Capture the cell that displays the provided text and extract its (X, Y) central coordinate. 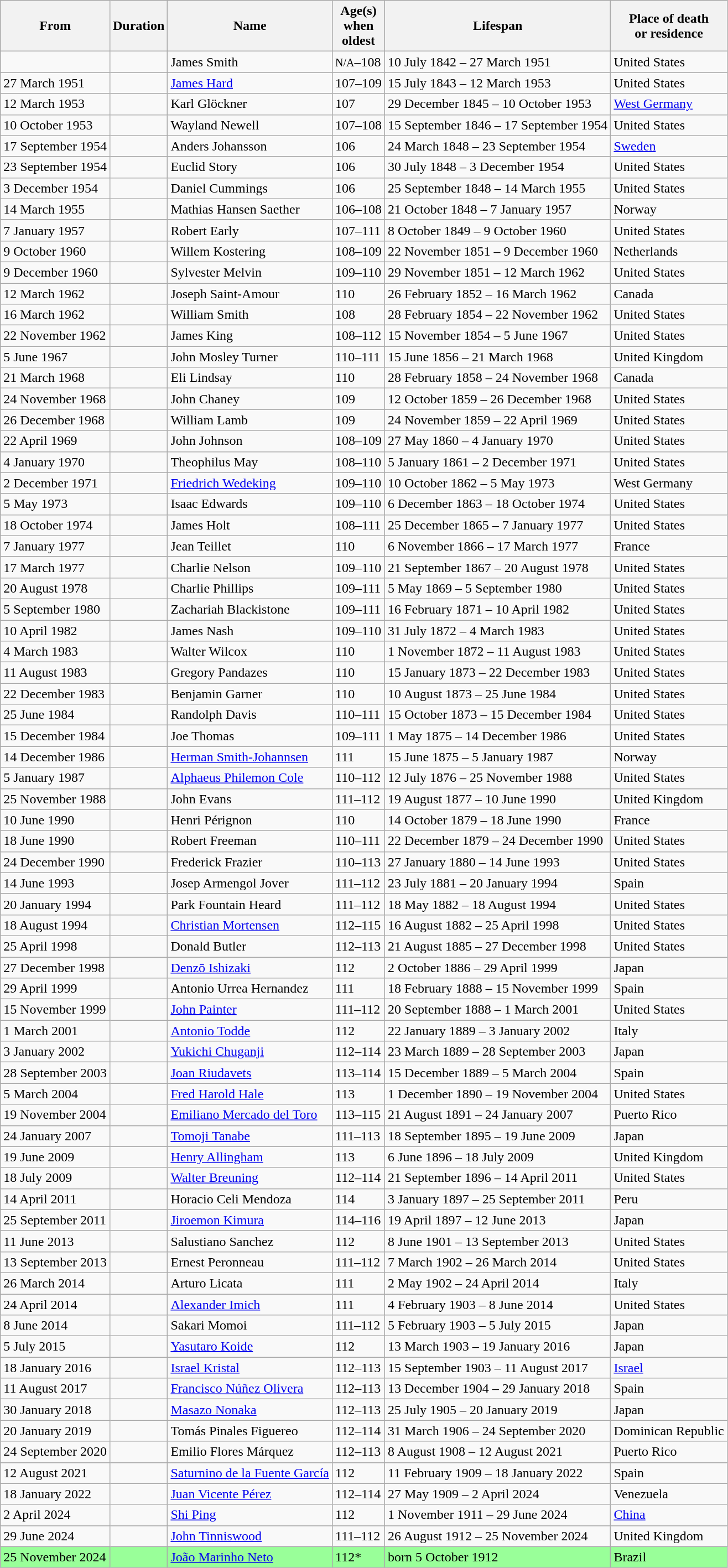
2 October 1886 – 29 April 1999 (498, 968)
2 April 2024 (55, 1515)
Sweden (669, 146)
30 January 2018 (55, 1410)
12 August 2021 (55, 1473)
19 April 1897 – 12 June 2013 (498, 1220)
2 December 1971 (55, 483)
25 November 2024 (55, 1557)
27 May 1909 – 2 April 2024 (498, 1494)
29 June 2024 (55, 1536)
19 June 2009 (55, 1157)
Lifespan (498, 26)
108–112 (358, 336)
James King (250, 336)
24 December 1990 (55, 862)
24 September 2020 (55, 1452)
Age(s) when oldest (358, 26)
3 January 2002 (55, 1052)
Antonio Todde (250, 1031)
8 June 1901 – 13 September 2013 (498, 1241)
10 June 1990 (55, 820)
12 July 1876 – 25 November 1988 (498, 778)
4 January 1970 (55, 462)
21 August 1885 – 27 December 1998 (498, 946)
15 December 1889 – 5 March 2004 (498, 1073)
Place of death or residence (669, 26)
Masazo Nonaka (250, 1410)
William Lamb (250, 420)
21 August 1891 – 24 January 2007 (498, 1115)
24 November 1859 – 22 April 1969 (498, 420)
15 October 1873 – 15 December 1984 (498, 715)
16 March 1962 (55, 315)
110–112 (358, 778)
111–113 (358, 1136)
5 May 1869 – 5 September 1980 (498, 588)
24 March 1848 – 23 September 1954 (498, 146)
18 January 2016 (55, 1368)
Salustiano Sanchez (250, 1241)
15 June 1856 – 21 March 1968 (498, 357)
12 October 1859 – 26 December 1968 (498, 399)
26 August 1912 – 25 November 2024 (498, 1536)
107–109 (358, 83)
7 March 1902 – 26 March 2014 (498, 1262)
17 September 1954 (55, 146)
6 December 1863 – 18 October 1974 (498, 504)
Donald Butler (250, 946)
31 March 1906 – 24 September 2020 (498, 1431)
18 May 1882 – 18 August 1994 (498, 904)
22 December 1879 – 24 December 1990 (498, 841)
1 May 1875 – 14 December 1986 (498, 736)
106–108 (358, 209)
Isaac Edwards (250, 504)
China (669, 1515)
18 February 1888 – 15 November 1999 (498, 989)
Joseph Saint-Amour (250, 294)
1 November 1872 – 11 August 1983 (498, 652)
14 December 1986 (55, 757)
10 July 1842 – 27 March 1951 (498, 62)
25 September 1848 – 14 March 1955 (498, 188)
Theophilus May (250, 462)
Peru (669, 1199)
John Chaney (250, 399)
22 November 1851 – 9 December 1960 (498, 251)
24 January 2007 (55, 1136)
18 August 1994 (55, 925)
14 March 1955 (55, 209)
9 October 1960 (55, 251)
Walter Breuning (250, 1178)
15 January 1873 – 22 December 1983 (498, 673)
9 December 1960 (55, 272)
Israel (669, 1368)
Juan Vicente Pérez (250, 1494)
25 April 1998 (55, 946)
14 June 1993 (55, 883)
Francisco Núñez Olivera (250, 1389)
7 January 1957 (55, 230)
Anders Johansson (250, 146)
107–111 (358, 230)
8 August 1908 – 12 August 2021 (498, 1452)
João Marinho Neto (250, 1557)
Dominican Republic (669, 1431)
112* (358, 1557)
112–115 (358, 925)
18 January 2022 (55, 1494)
23 March 1889 – 28 September 2003 (498, 1052)
Henri Pérignon (250, 820)
16 February 1871 – 10 April 1982 (498, 609)
17 March 1977 (55, 567)
Yukichi Chuganji (250, 1052)
Robert Early (250, 230)
Denzō Ishizaki (250, 968)
23 July 1881 – 20 January 1994 (498, 883)
22 November 1962 (55, 336)
5 January 1987 (55, 778)
Park Fountain Heard (250, 904)
Wayland Newell (250, 125)
12 March 1962 (55, 294)
16 August 1882 – 25 April 1998 (498, 925)
20 January 1994 (55, 904)
John Johnson (250, 441)
27 January 1880 – 14 June 1993 (498, 862)
18 June 1990 (55, 841)
Charlie Nelson (250, 567)
Jean Teillet (250, 546)
Tomoji Tanabe (250, 1136)
5 March 2004 (55, 1094)
20 January 2019 (55, 1431)
10 October 1953 (55, 125)
Brazil (669, 1557)
Benjamin Garner (250, 694)
21 October 1848 – 7 January 1957 (498, 209)
114 (358, 1199)
Horacio Celi Mendoza (250, 1199)
Zachariah Blackistone (250, 609)
1 December 1890 – 19 November 2004 (498, 1094)
15 November 1854 – 5 June 1967 (498, 336)
Shi Ping (250, 1515)
21 March 1968 (55, 378)
29 November 1851 – 12 March 1962 (498, 272)
James Holt (250, 525)
Josep Armengol Jover (250, 883)
113–114 (358, 1073)
6 November 1866 – 17 March 1977 (498, 546)
11 August 2017 (55, 1389)
21 September 1896 – 14 April 2011 (498, 1178)
Gregory Pandazes (250, 673)
Jiroemon Kimura (250, 1220)
Friedrich Wedeking (250, 483)
Alphaeus Philemon Cole (250, 778)
21 September 1867 – 20 August 1978 (498, 567)
22 January 1889 – 3 January 2002 (498, 1031)
Karl Glöckner (250, 104)
Tomás Pinales Figuereo (250, 1431)
John Evans (250, 799)
26 March 2014 (55, 1283)
15 July 1843 – 12 March 1953 (498, 83)
Randolph Davis (250, 715)
29 April 1999 (55, 989)
27 May 1860 – 4 January 1970 (498, 441)
18 July 2009 (55, 1178)
2 May 1902 – 24 April 2014 (498, 1283)
6 June 1896 – 18 July 2009 (498, 1157)
26 December 1968 (55, 420)
Robert Freeman (250, 841)
28 February 1854 – 22 November 1962 (498, 315)
8 June 2014 (55, 1326)
5 February 1903 – 5 July 2015 (498, 1326)
26 February 1852 – 16 March 1962 (498, 294)
11 August 1983 (55, 673)
3 December 1954 (55, 188)
William Smith (250, 315)
11 February 1909 – 18 January 2022 (498, 1473)
1 March 2001 (55, 1031)
4 March 1983 (55, 652)
13 March 1903 – 19 January 2016 (498, 1347)
20 September 1888 – 1 March 2001 (498, 1010)
Saturnino de la Fuente García (250, 1473)
14 April 2011 (55, 1199)
Herman Smith-Johannsen (250, 757)
John Tinniswood (250, 1536)
114–116 (358, 1220)
Eli Lindsay (250, 378)
Alexander Imich (250, 1304)
Willem Kostering (250, 251)
5 September 1980 (55, 609)
Walter Wilcox (250, 652)
22 April 1969 (55, 441)
23 September 1954 (55, 167)
4 February 1903 – 8 June 2014 (498, 1304)
13 December 1904 – 29 January 2018 (498, 1389)
N/A–108 (358, 62)
108 (358, 315)
107–108 (358, 125)
27 December 1998 (55, 968)
Joe Thomas (250, 736)
28 February 1858 – 24 November 1968 (498, 378)
5 July 2015 (55, 1347)
20 August 1978 (55, 588)
Frederick Frazier (250, 862)
22 December 1983 (55, 694)
Emilio Flores Márquez (250, 1452)
25 June 1984 (55, 715)
Fred Harold Hale (250, 1094)
James Nash (250, 630)
28 September 2003 (55, 1073)
Name (250, 26)
24 November 1968 (55, 399)
27 March 1951 (55, 83)
25 November 1988 (55, 799)
Joan Riudavets (250, 1073)
Israel Kristal (250, 1368)
31 July 1872 – 4 March 1983 (498, 630)
Sylvester Melvin (250, 272)
13 September 2013 (55, 1262)
Charlie Phillips (250, 588)
108–111 (358, 525)
25 July 1905 – 20 January 2019 (498, 1410)
Duration (138, 26)
Sakari Momoi (250, 1326)
Antonio Urrea Hernandez (250, 989)
18 September 1895 – 19 June 2009 (498, 1136)
Venezuela (669, 1494)
19 November 2004 (55, 1115)
5 May 1973 (55, 504)
107 (358, 104)
10 August 1873 – 25 June 1984 (498, 694)
12 March 1953 (55, 104)
5 June 1967 (55, 357)
7 January 1977 (55, 546)
10 April 1982 (55, 630)
Arturo Licata (250, 1283)
15 September 1846 – 17 September 1954 (498, 125)
24 April 2014 (55, 1304)
John Painter (250, 1010)
Netherlands (669, 251)
15 November 1999 (55, 1010)
29 December 1845 – 10 October 1953 (498, 104)
Christian Mortensen (250, 925)
From (55, 26)
James Smith (250, 62)
11 June 2013 (55, 1241)
Mathias Hansen Saether (250, 209)
Emiliano Mercado del Toro (250, 1115)
108–110 (358, 462)
1 November 1911 – 29 June 2024 (498, 1515)
14 October 1879 – 18 June 1990 (498, 820)
Henry Allingham (250, 1157)
5 January 1861 – 2 December 1971 (498, 462)
25 December 1865 – 7 January 1977 (498, 525)
18 October 1974 (55, 525)
born 5 October 1912 (498, 1557)
25 September 2011 (55, 1220)
Euclid Story (250, 167)
15 December 1984 (55, 736)
15 June 1875 – 5 January 1987 (498, 757)
19 August 1877 – 10 June 1990 (498, 799)
3 January 1897 – 25 September 2011 (498, 1199)
James Hard (250, 83)
Yasutaro Koide (250, 1347)
Ernest Peronneau (250, 1262)
15 September 1903 – 11 August 2017 (498, 1368)
113–115 (358, 1115)
10 October 1862 – 5 May 1973 (498, 483)
110–113 (358, 862)
8 October 1849 – 9 October 1960 (498, 230)
Daniel Cummings (250, 188)
30 July 1848 – 3 December 1954 (498, 167)
John Mosley Turner (250, 357)
